Return (x, y) of the center of cell containing provided text 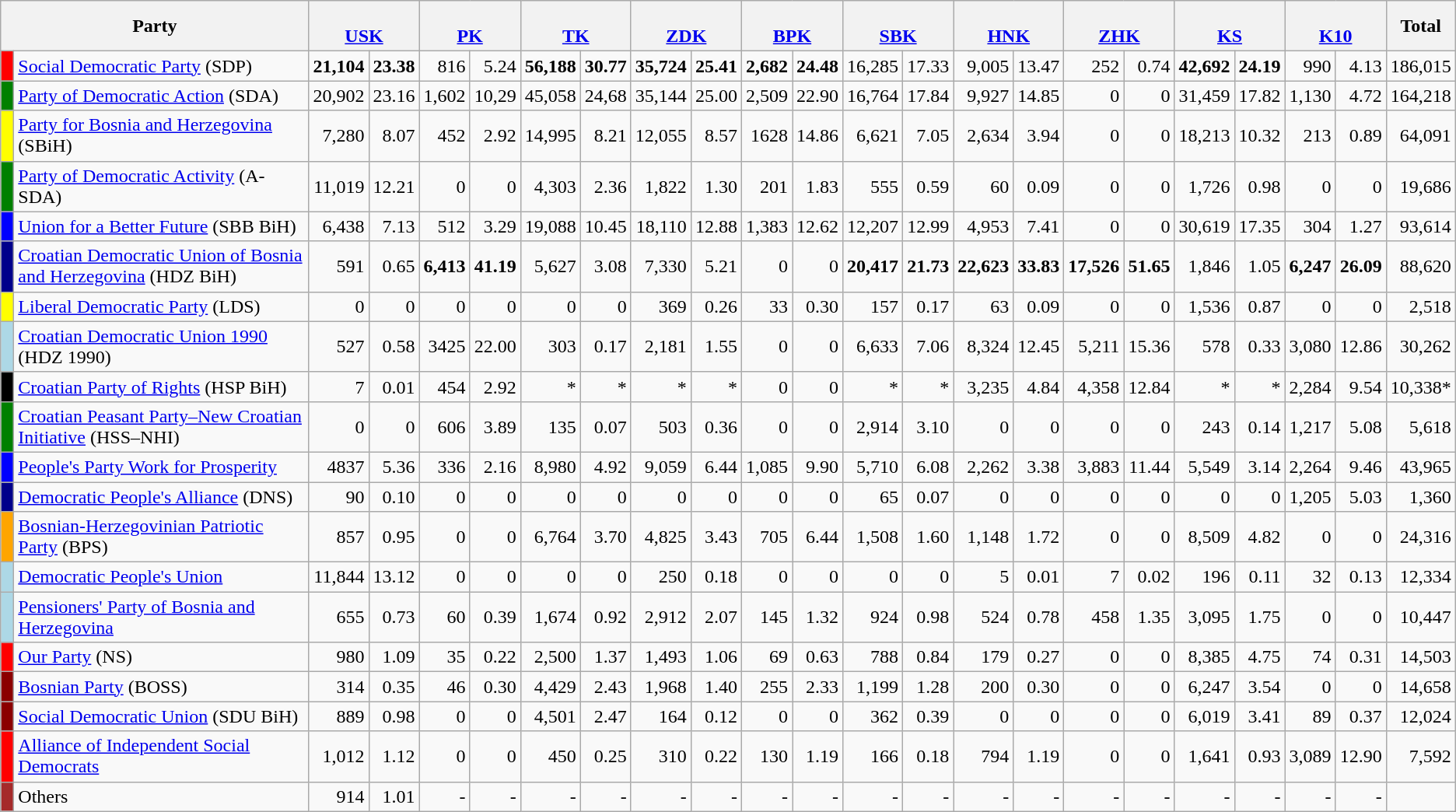
5,710 (873, 467)
3.41 (1260, 716)
17,526 (1094, 266)
164,218 (1420, 96)
3.70 (605, 537)
0.65 (394, 266)
1.35 (1150, 618)
12,024 (1420, 716)
Democratic People's Alliance (DNS) (162, 497)
Croatian Democratic Union 1990 (HDZ 1990) (162, 347)
1.09 (394, 657)
33 (767, 306)
1,148 (983, 537)
5,211 (1094, 347)
People's Party Work for Prosperity (162, 467)
93,614 (1420, 226)
20,417 (873, 266)
0.84 (929, 657)
2,264 (1310, 467)
64,091 (1420, 135)
450 (551, 756)
6,413 (445, 266)
7.05 (929, 135)
0.59 (929, 187)
0.37 (1361, 716)
10.32 (1260, 135)
22,623 (983, 266)
0.63 (817, 657)
12.84 (1150, 387)
K10 (1335, 26)
0.87 (1260, 306)
0.35 (394, 687)
5,627 (551, 266)
3,095 (1204, 618)
4.72 (1361, 96)
1,726 (1204, 187)
16,764 (873, 96)
23.38 (394, 66)
1,199 (873, 687)
8.57 (716, 135)
SBK (898, 26)
8,980 (551, 467)
1.32 (817, 618)
2,682 (767, 66)
33.83 (1039, 266)
130 (767, 756)
0.25 (605, 756)
512 (445, 226)
2.36 (605, 187)
1,360 (1420, 497)
1,383 (767, 226)
42,692 (1204, 66)
243 (1204, 426)
164 (661, 716)
24,68 (605, 96)
14.85 (1039, 96)
4,358 (1094, 387)
31,459 (1204, 96)
794 (983, 756)
2,181 (661, 347)
8,509 (1204, 537)
35 (445, 657)
12.99 (929, 226)
56,188 (551, 66)
1,968 (661, 687)
1.72 (1039, 537)
788 (873, 657)
200 (983, 687)
914 (339, 796)
3.54 (1260, 687)
Croatian Party of Rights (HSP BiH) (162, 387)
2,500 (551, 657)
0.27 (1039, 657)
1,641 (1204, 756)
12,055 (661, 135)
1,205 (1310, 497)
35,724 (661, 66)
12.62 (817, 226)
578 (1204, 347)
13.12 (394, 577)
ZHK (1119, 26)
2,914 (873, 426)
4,501 (551, 716)
22.00 (495, 347)
10,338* (1420, 387)
303 (551, 347)
KS (1230, 26)
3.14 (1260, 467)
3425 (445, 347)
1,822 (661, 187)
3,080 (1310, 347)
3.38 (1039, 467)
4,303 (551, 187)
3.43 (716, 537)
TK (576, 26)
35,144 (661, 96)
5 (983, 577)
9.46 (1361, 467)
12.88 (716, 226)
18,110 (661, 226)
26.09 (1361, 266)
Our Party (NS) (162, 657)
9,005 (983, 66)
BPK (792, 26)
555 (873, 187)
1.28 (929, 687)
4,953 (983, 226)
1.60 (929, 537)
24,316 (1420, 537)
3,089 (1310, 756)
0.12 (716, 716)
0.89 (1361, 135)
10,447 (1420, 618)
Social Democratic Union (SDU BiH) (162, 716)
Total (1420, 26)
USK (364, 26)
63 (983, 306)
8,324 (983, 347)
0.58 (394, 347)
7,330 (661, 266)
314 (339, 687)
1,493 (661, 657)
304 (1310, 226)
32 (1310, 577)
2.16 (495, 467)
452 (445, 135)
Union for a Better Future (SBB BiH) (162, 226)
1.27 (1361, 226)
458 (1094, 618)
0.13 (1361, 577)
17.82 (1260, 96)
369 (661, 306)
9,059 (661, 467)
4.84 (1039, 387)
12.90 (1361, 756)
5.36 (394, 467)
5,549 (1204, 467)
24.48 (817, 66)
4837 (339, 467)
1.30 (716, 187)
25.00 (716, 96)
255 (767, 687)
135 (551, 426)
8.07 (394, 135)
186,015 (1420, 66)
980 (339, 657)
454 (445, 387)
89 (1310, 716)
14,503 (1420, 657)
24.19 (1260, 66)
51.65 (1150, 266)
12.86 (1361, 347)
11.44 (1150, 467)
7.06 (929, 347)
10.45 (605, 226)
1,846 (1204, 266)
20,902 (339, 96)
5,618 (1420, 426)
1,012 (339, 756)
591 (339, 266)
2,634 (983, 135)
1,217 (1310, 426)
17.35 (1260, 226)
74 (1310, 657)
1,674 (551, 618)
1.37 (605, 657)
1.83 (817, 187)
0.02 (1150, 577)
23.16 (394, 96)
2,262 (983, 467)
1,602 (445, 96)
1.75 (1260, 618)
3,883 (1094, 467)
524 (983, 618)
3.29 (495, 226)
Croatian Peasant Party–New Croatian Initiative (HSS–NHI) (162, 426)
1.06 (716, 657)
3.10 (929, 426)
0.73 (394, 618)
1,536 (1204, 306)
65 (873, 497)
3.89 (495, 426)
6,764 (551, 537)
0.36 (716, 426)
12,334 (1420, 577)
252 (1094, 66)
1,130 (1310, 96)
19,088 (551, 226)
30,619 (1204, 226)
145 (767, 618)
6,019 (1204, 716)
13.47 (1039, 66)
21,104 (339, 66)
179 (983, 657)
43,965 (1420, 467)
3.08 (605, 266)
8,385 (1204, 657)
3.94 (1039, 135)
4,429 (551, 687)
6.08 (929, 467)
HNK (1009, 26)
10,29 (495, 96)
45,058 (551, 96)
46 (445, 687)
2,509 (767, 96)
1.01 (394, 796)
Others (162, 796)
0.92 (605, 618)
22.90 (817, 96)
1,085 (767, 467)
1.05 (1260, 266)
9.90 (817, 467)
6,633 (873, 347)
6,621 (873, 135)
0.78 (1039, 618)
0.33 (1260, 347)
2,284 (1310, 387)
14.86 (817, 135)
0.95 (394, 537)
1,508 (873, 537)
Party of Democratic Action (SDA) (162, 96)
4.13 (1361, 66)
Liberal Democratic Party (LDS) (162, 306)
606 (445, 426)
0.26 (716, 306)
Croatian Democratic Union of Bosnia and Herzegovina (HDZ BiH) (162, 266)
2,518 (1420, 306)
503 (661, 426)
19,686 (1420, 187)
889 (339, 716)
Party of Democratic Activity (A-SDA) (162, 187)
8.21 (605, 135)
12,207 (873, 226)
2.33 (817, 687)
PK (470, 26)
2,912 (661, 618)
1628 (767, 135)
2.43 (605, 687)
4.75 (1260, 657)
12.21 (394, 187)
4.82 (1260, 537)
7.41 (1039, 226)
4.92 (605, 467)
Bosnian Party (BOSS) (162, 687)
201 (767, 187)
Alliance of Independent Social Democrats (162, 756)
Party (155, 26)
157 (873, 306)
Social Democratic Party (SDP) (162, 66)
0.31 (1361, 657)
69 (767, 657)
1.55 (716, 347)
14,658 (1420, 687)
816 (445, 66)
7.13 (394, 226)
25.41 (716, 66)
88,620 (1420, 266)
5.21 (716, 266)
18,213 (1204, 135)
0.10 (394, 497)
3,235 (983, 387)
30.77 (605, 66)
15.36 (1150, 347)
5.24 (495, 66)
12.45 (1039, 347)
857 (339, 537)
166 (873, 756)
2.07 (716, 618)
527 (339, 347)
2.47 (605, 716)
7,592 (1420, 756)
924 (873, 618)
17.33 (929, 66)
5.08 (1361, 426)
705 (767, 537)
30,262 (1420, 347)
5.03 (1361, 497)
336 (445, 467)
1.40 (716, 687)
Bosnian-Herzegovinian Patriotic Party (BPS) (162, 537)
11,019 (339, 187)
9.54 (1361, 387)
250 (661, 577)
655 (339, 618)
41.19 (495, 266)
17.84 (929, 96)
90 (339, 497)
990 (1310, 66)
0.14 (1260, 426)
11,844 (339, 577)
Democratic People's Union (162, 577)
0.74 (1150, 66)
7,280 (339, 135)
Party for Bosnia and Herzegovina (SBiH) (162, 135)
196 (1204, 577)
0.11 (1260, 577)
21.73 (929, 266)
362 (873, 716)
ZDK (686, 26)
14,995 (551, 135)
310 (661, 756)
6,438 (339, 226)
9,927 (983, 96)
213 (1310, 135)
Pensioners' Party of Bosnia and Herzegovina (162, 618)
0.93 (1260, 756)
16,285 (873, 66)
4,825 (661, 537)
1.12 (394, 756)
